Scan for the cell matching the given text and deliver its [x, y] coordinate at center. 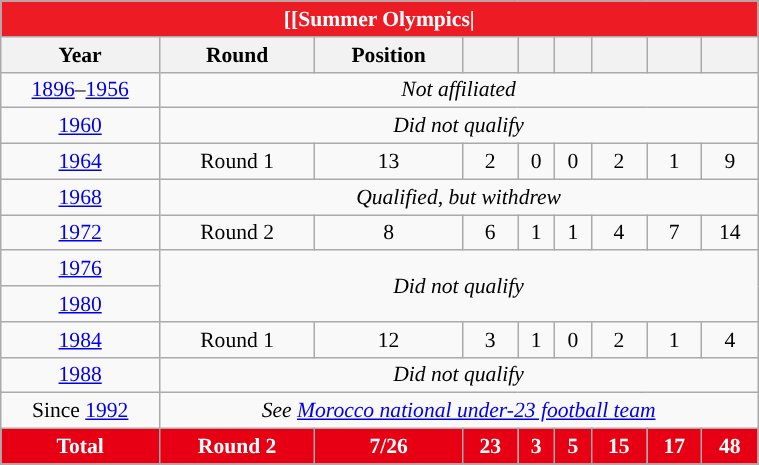
Qualified, but withdrew [459, 197]
Year [80, 55]
1980 [80, 304]
[[Summer Olympics| [380, 19]
1972 [80, 233]
17 [674, 447]
1976 [80, 269]
Not affiliated [459, 90]
1964 [80, 162]
12 [389, 340]
Position [389, 55]
14 [730, 233]
1984 [80, 340]
Total [80, 447]
See Morocco national under-23 football team [459, 411]
7 [674, 233]
1988 [80, 375]
1968 [80, 197]
1960 [80, 126]
5 [574, 447]
Since 1992 [80, 411]
15 [618, 447]
Round [238, 55]
13 [389, 162]
1896–1956 [80, 90]
6 [490, 233]
9 [730, 162]
7/26 [389, 447]
48 [730, 447]
8 [389, 233]
23 [490, 447]
